For the text-containing cell, return its midpoint in [x, y] coordinate format. 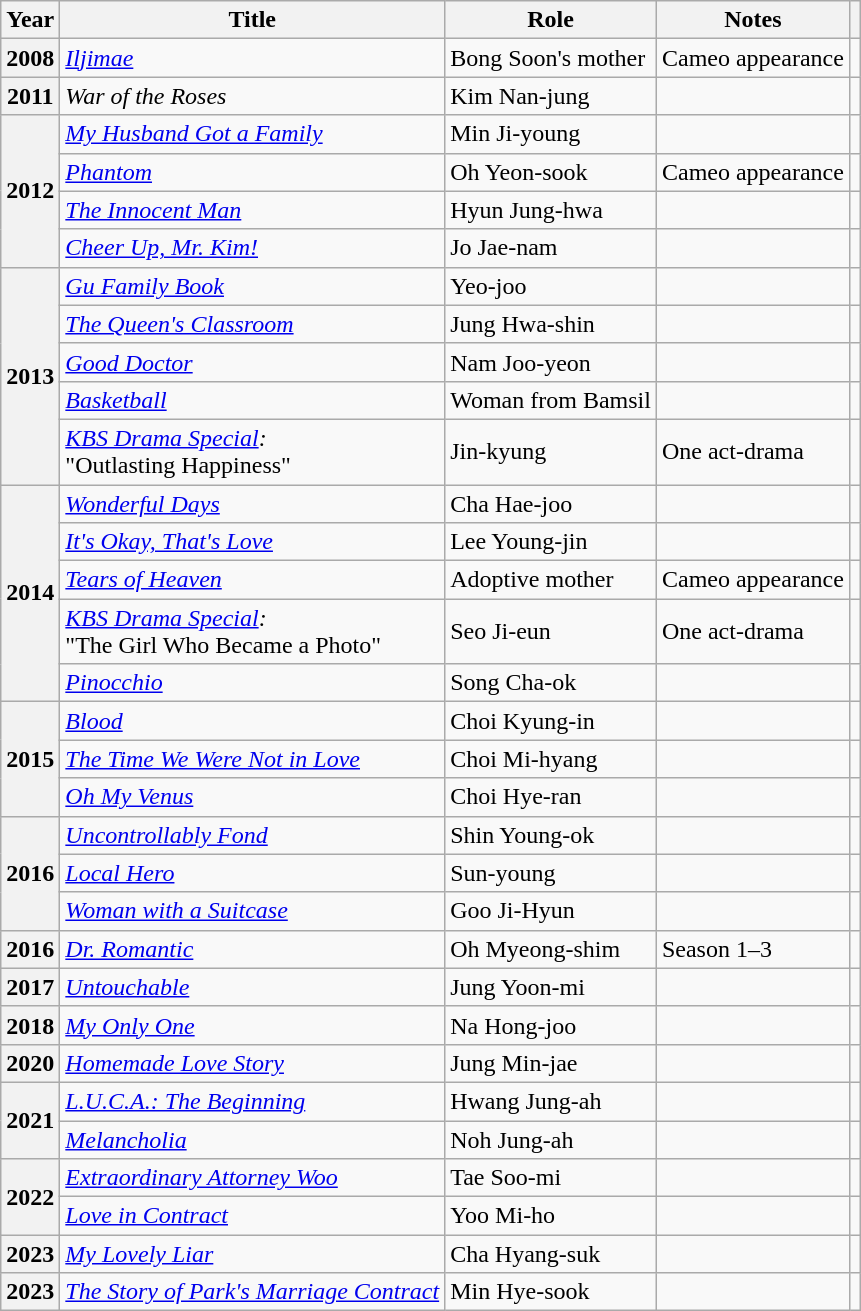
Lee Young-jin [551, 542]
2011 [30, 96]
Woman with a Suitcase [252, 911]
Title [252, 20]
Local Hero [252, 873]
Oh Myeong-shim [551, 949]
Jung Min-jae [551, 1063]
2015 [30, 759]
Jung Hwa-shin [551, 324]
Tae Soo-mi [551, 1178]
2018 [30, 1025]
2022 [30, 1197]
KBS Drama Special:"The Girl Who Became a Photo" [252, 632]
Blood [252, 721]
2021 [30, 1120]
Kim Nan-jung [551, 96]
Jo Jae-nam [551, 248]
2012 [30, 191]
Adoptive mother [551, 580]
Jin-kyung [551, 452]
Good Doctor [252, 362]
Notes [752, 20]
Role [551, 20]
Min Ji-young [551, 134]
Yoo Mi-ho [551, 1216]
Jung Yoon-mi [551, 987]
The Story of Park's Marriage Contract [252, 1292]
The Time We Were Not in Love [252, 759]
2014 [30, 592]
Year [30, 20]
Untouchable [252, 987]
Choi Mi-hyang [551, 759]
Min Hye-sook [551, 1292]
2013 [30, 376]
Gu Family Book [252, 286]
Tears of Heaven [252, 580]
Melancholia [252, 1139]
2008 [30, 58]
Season 1–3 [752, 949]
Oh My Venus [252, 797]
Na Hong-joo [551, 1025]
Hwang Jung-ah [551, 1101]
KBS Drama Special:"Outlasting Happiness" [252, 452]
Shin Young-ok [551, 835]
Goo Ji-Hyun [551, 911]
Iljimae [252, 58]
Basketball [252, 400]
Woman from Bamsil [551, 400]
Love in Contract [252, 1216]
L.U.C.A.: The Beginning [252, 1101]
2020 [30, 1063]
Oh Yeon-sook [551, 172]
Noh Jung-ah [551, 1139]
Wonderful Days [252, 503]
My Lovely Liar [252, 1254]
Cha Hyang-suk [551, 1254]
Cheer Up, Mr. Kim! [252, 248]
Nam Joo-yeon [551, 362]
The Innocent Man [252, 210]
The Queen's Classroom [252, 324]
Song Cha-ok [551, 683]
It's Okay, That's Love [252, 542]
2017 [30, 987]
Cha Hae-joo [551, 503]
Choi Hye-ran [551, 797]
Dr. Romantic [252, 949]
Pinocchio [252, 683]
Seo Ji-eun [551, 632]
Phantom [252, 172]
Sun-young [551, 873]
Yeo-joo [551, 286]
Choi Kyung-in [551, 721]
My Husband Got a Family [252, 134]
Uncontrollably Fond [252, 835]
Hyun Jung-hwa [551, 210]
War of the Roses [252, 96]
My Only One [252, 1025]
Bong Soon's mother [551, 58]
Extraordinary Attorney Woo [252, 1178]
Homemade Love Story [252, 1063]
